Determine the [X, Y] coordinate at the center of the cell enclosing the given text.  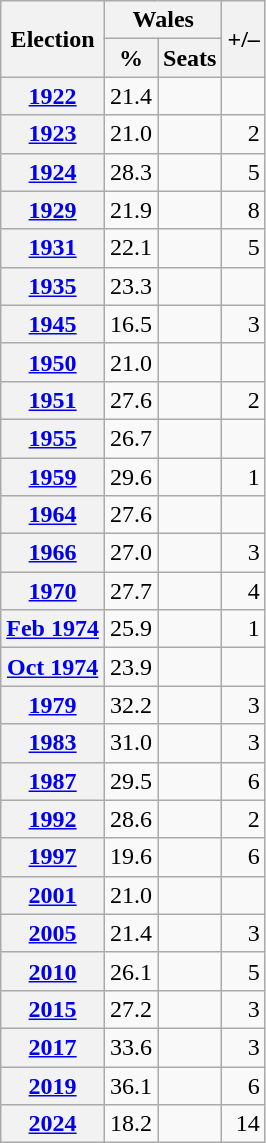
18.2 [130, 1124]
1955 [53, 438]
2015 [53, 1009]
33.6 [130, 1047]
26.1 [130, 971]
1959 [53, 477]
14 [244, 1124]
1970 [53, 591]
Feb 1974 [53, 629]
1987 [53, 781]
28.6 [130, 819]
23.3 [130, 286]
1922 [53, 96]
27.0 [130, 553]
Seats [190, 58]
1950 [53, 362]
1983 [53, 743]
Election [53, 39]
1979 [53, 705]
Wales [162, 20]
28.3 [130, 172]
1966 [53, 553]
32.2 [130, 705]
1992 [53, 819]
1945 [53, 324]
25.9 [130, 629]
1931 [53, 248]
1964 [53, 515]
1935 [53, 286]
2001 [53, 895]
+/– [244, 39]
19.6 [130, 857]
2005 [53, 933]
31.0 [130, 743]
Oct 1974 [53, 667]
27.2 [130, 1009]
23.9 [130, 667]
29.5 [130, 781]
1997 [53, 857]
2017 [53, 1047]
2024 [53, 1124]
1951 [53, 400]
36.1 [130, 1085]
1923 [53, 134]
% [130, 58]
1929 [53, 210]
4 [244, 591]
22.1 [130, 248]
29.6 [130, 477]
21.9 [130, 210]
8 [244, 210]
27.7 [130, 591]
2019 [53, 1085]
2010 [53, 971]
16.5 [130, 324]
1924 [53, 172]
26.7 [130, 438]
